Determine the (x, y) coordinate at the center of the cell enclosing the given text.  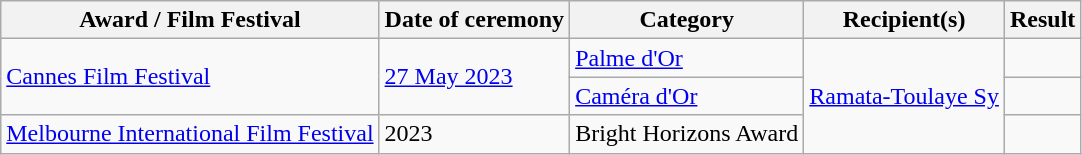
Award / Film Festival (190, 20)
Category (687, 20)
Melbourne International Film Festival (190, 134)
Ramata-Toulaye Sy (904, 96)
Cannes Film Festival (190, 77)
2023 (474, 134)
Palme d'Or (687, 58)
Caméra d'Or (687, 96)
Bright Horizons Award (687, 134)
27 May 2023 (474, 77)
Recipient(s) (904, 20)
Date of ceremony (474, 20)
Result (1042, 20)
